Return the [x, y] coordinate for the center point of the cell that contains the specified text.  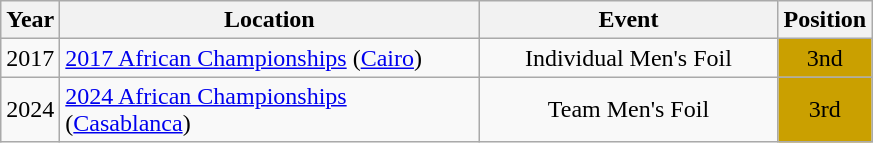
Event [628, 20]
Team Men's Foil [628, 110]
Location [270, 20]
3nd [825, 58]
2024 [30, 110]
2024 African Championships (Casablanca) [270, 110]
Year [30, 20]
Position [825, 20]
2017 [30, 58]
3rd [825, 110]
Individual Men's Foil [628, 58]
2017 African Championships (Cairo) [270, 58]
